Extract the (X, Y) coordinate from the center of the cell holding the provided text.  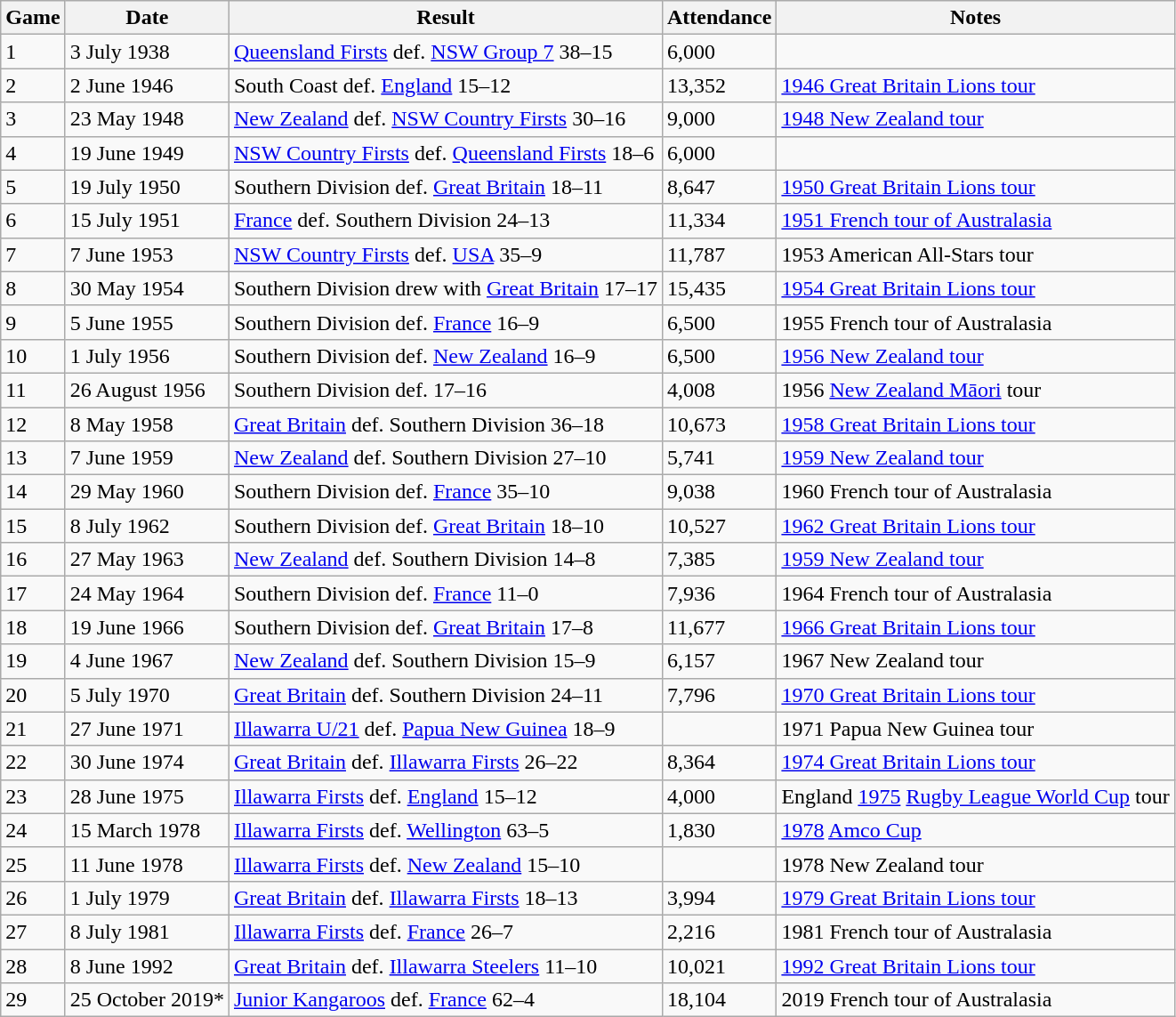
21 (33, 729)
1970 Great Britain Lions tour (975, 695)
14 (33, 492)
Southern Division def. France 11–0 (445, 593)
8,647 (719, 187)
11,787 (719, 254)
2 June 1946 (147, 85)
Date (147, 18)
25 (33, 864)
Southern Division def. 17–16 (445, 390)
Great Britain def. Illawarra Firsts 18–13 (445, 898)
3,994 (719, 898)
New Zealand def. Southern Division 27–10 (445, 458)
Game (33, 18)
20 (33, 695)
6,157 (719, 661)
7,796 (719, 695)
10,527 (719, 526)
Southern Division def. France 35–10 (445, 492)
28 June 1975 (147, 796)
Junior Kangaroos def. France 62–4 (445, 1000)
Southern Division def. Great Britain 18–11 (445, 187)
30 June 1974 (147, 763)
France def. Southern Division 24–13 (445, 221)
1953 American All-Stars tour (975, 254)
6 (33, 221)
1992 Great Britain Lions tour (975, 965)
29 (33, 1000)
Great Britain def. Southern Division 36–18 (445, 424)
26 (33, 898)
1 July 1979 (147, 898)
Southern Division def. Great Britain 18–10 (445, 526)
1960 French tour of Australasia (975, 492)
7 (33, 254)
1956 New Zealand tour (975, 356)
12 (33, 424)
1978 New Zealand tour (975, 864)
New Zealand def. Southern Division 15–9 (445, 661)
4,008 (719, 390)
15 (33, 526)
18,104 (719, 1000)
18 (33, 627)
NSW Country Firsts def. USA 35–9 (445, 254)
New Zealand def. Southern Division 14–8 (445, 560)
Great Britain def. Illawarra Firsts 26–22 (445, 763)
1 (33, 52)
13 (33, 458)
5 (33, 187)
24 (33, 830)
1979 Great Britain Lions tour (975, 898)
Illawarra Firsts def. England 15–12 (445, 796)
11,677 (719, 627)
Southern Division def. France 16–9 (445, 322)
Attendance (719, 18)
23 (33, 796)
3 (33, 119)
8,364 (719, 763)
1954 Great Britain Lions tour (975, 288)
28 (33, 965)
Southern Division def. Great Britain 17–8 (445, 627)
27 (33, 932)
Illawarra Firsts def. Wellington 63–5 (445, 830)
4 June 1967 (147, 661)
30 May 1954 (147, 288)
15 March 1978 (147, 830)
Illawarra U/21 def. Papua New Guinea 18–9 (445, 729)
17 (33, 593)
8 (33, 288)
16 (33, 560)
1962 Great Britain Lions tour (975, 526)
1950 Great Britain Lions tour (975, 187)
5 July 1970 (147, 695)
1964 French tour of Australasia (975, 593)
Southern Division def. New Zealand 16–9 (445, 356)
4,000 (719, 796)
1951 French tour of Australasia (975, 221)
1967 New Zealand tour (975, 661)
19 June 1949 (147, 153)
2 (33, 85)
8 July 1981 (147, 932)
England 1975 Rugby League World Cup tour (975, 796)
11 June 1978 (147, 864)
8 July 1962 (147, 526)
15 July 1951 (147, 221)
Queensland Firsts def. NSW Group 7 38–15 (445, 52)
New Zealand def. NSW Country Firsts 30–16 (445, 119)
7,385 (719, 560)
Result (445, 18)
1955 French tour of Australasia (975, 322)
8 May 1958 (147, 424)
1971 Papua New Guinea tour (975, 729)
5 June 1955 (147, 322)
25 October 2019* (147, 1000)
1956 New Zealand Māori tour (975, 390)
1978 Amco Cup (975, 830)
27 May 1963 (147, 560)
19 July 1950 (147, 187)
1974 Great Britain Lions tour (975, 763)
13,352 (719, 85)
7 June 1953 (147, 254)
5,741 (719, 458)
2019 French tour of Australasia (975, 1000)
26 August 1956 (147, 390)
3 July 1938 (147, 52)
1948 New Zealand tour (975, 119)
8 June 1992 (147, 965)
19 June 1966 (147, 627)
Southern Division drew with Great Britain 17–17 (445, 288)
10,673 (719, 424)
4 (33, 153)
9 (33, 322)
1946 Great Britain Lions tour (975, 85)
15,435 (719, 288)
24 May 1964 (147, 593)
Great Britain def. Illawarra Steelers 11–10 (445, 965)
1,830 (719, 830)
NSW Country Firsts def. Queensland Firsts 18–6 (445, 153)
1958 Great Britain Lions tour (975, 424)
South Coast def. England 15–12 (445, 85)
10 (33, 356)
11,334 (719, 221)
Notes (975, 18)
Illawarra Firsts def. New Zealand 15–10 (445, 864)
2,216 (719, 932)
7 June 1959 (147, 458)
29 May 1960 (147, 492)
27 June 1971 (147, 729)
19 (33, 661)
Illawarra Firsts def. France 26–7 (445, 932)
1981 French tour of Australasia (975, 932)
7,936 (719, 593)
Great Britain def. Southern Division 24–11 (445, 695)
9,000 (719, 119)
22 (33, 763)
1 July 1956 (147, 356)
11 (33, 390)
9,038 (719, 492)
10,021 (719, 965)
1966 Great Britain Lions tour (975, 627)
23 May 1948 (147, 119)
